From the cell containing the given text, extract its center point as [X, Y] coordinate. 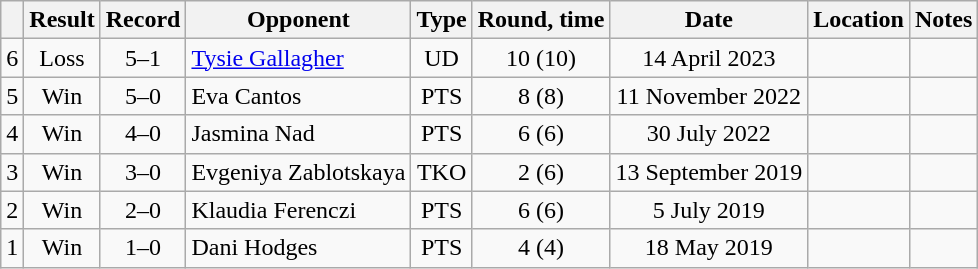
Tysie Gallagher [298, 58]
5–0 [143, 96]
18 May 2019 [709, 248]
Result [62, 20]
1–0 [143, 248]
Evgeniya Zablotskaya [298, 172]
Round, time [541, 20]
3–0 [143, 172]
2–0 [143, 210]
TKO [442, 172]
Dani Hodges [298, 248]
1 [12, 248]
UD [442, 58]
5 [12, 96]
Type [442, 20]
Loss [62, 58]
8 (8) [541, 96]
5–1 [143, 58]
Record [143, 20]
Opponent [298, 20]
Location [859, 20]
2 (6) [541, 172]
3 [12, 172]
13 September 2019 [709, 172]
4 [12, 134]
Eva Cantos [298, 96]
6 [12, 58]
Klaudia Ferenczi [298, 210]
10 (10) [541, 58]
5 July 2019 [709, 210]
30 July 2022 [709, 134]
Notes [943, 20]
14 April 2023 [709, 58]
11 November 2022 [709, 96]
Jasmina Nad [298, 134]
2 [12, 210]
4 (4) [541, 248]
Date [709, 20]
4–0 [143, 134]
